Return the [x, y] coordinate for the center point of the cell that contains the specified text.  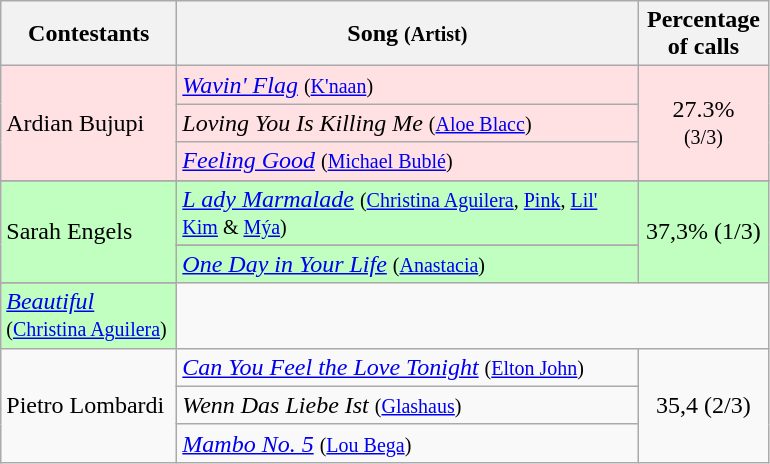
Sarah Engels [89, 232]
Ardian Bujupi [89, 123]
L ady Marmalade (Christina Aguilera, Pink, Lil' Kim & Mýa) [408, 212]
Can You Feel the Love Tonight (Elton John) [408, 367]
Feeling Good (Michael Bublé) [408, 161]
Beautiful (Christina Aguilera) [89, 316]
Wenn Das Liebe Ist (Glashaus) [408, 405]
37,3% (1/3) [704, 232]
Song (Artist) [408, 34]
Wavin' Flag (K'naan) [408, 85]
Pietro Lombardi [89, 405]
Loving You Is Killing Me (Aloe Blacc) [408, 123]
27.3%(3/3) [704, 123]
Percentage of calls [704, 34]
Mambo No. 5 (Lou Bega) [408, 443]
35,4 (2/3) [704, 405]
One Day in Your Life (Anastacia) [408, 264]
Contestants [89, 34]
